Determine the (x, y) coordinate at the center of the cell enclosing the given text.  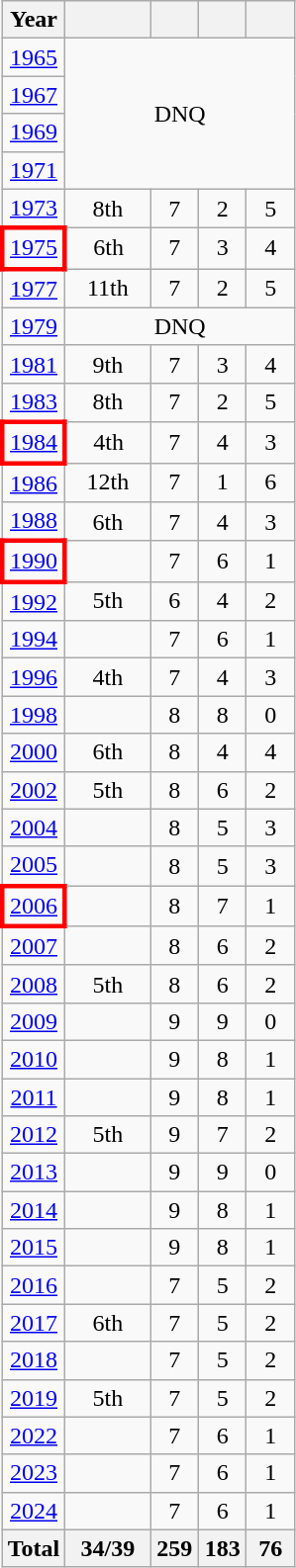
1971 (34, 170)
2013 (34, 1173)
2016 (34, 1285)
2004 (34, 828)
12th (108, 482)
1965 (34, 57)
1979 (34, 326)
2007 (34, 946)
2017 (34, 1323)
Total (34, 1548)
2009 (34, 1021)
1973 (34, 209)
2022 (34, 1436)
2019 (34, 1398)
2018 (34, 1360)
2010 (34, 1059)
1992 (34, 601)
1990 (34, 562)
2023 (34, 1473)
2006 (34, 906)
1984 (34, 443)
1977 (34, 289)
2008 (34, 984)
1998 (34, 715)
2005 (34, 866)
2015 (34, 1248)
1988 (34, 522)
1994 (34, 640)
259 (174, 1548)
9th (108, 364)
1969 (34, 132)
34/39 (108, 1548)
1983 (34, 402)
2012 (34, 1135)
2014 (34, 1210)
1975 (34, 249)
11th (108, 289)
183 (222, 1548)
2011 (34, 1096)
Year (34, 20)
1967 (34, 95)
76 (271, 1548)
1996 (34, 677)
2024 (34, 1511)
1981 (34, 364)
1986 (34, 482)
2000 (34, 752)
2002 (34, 790)
